Identify which cell holds the provided text, then report its [x, y] central coordinate. 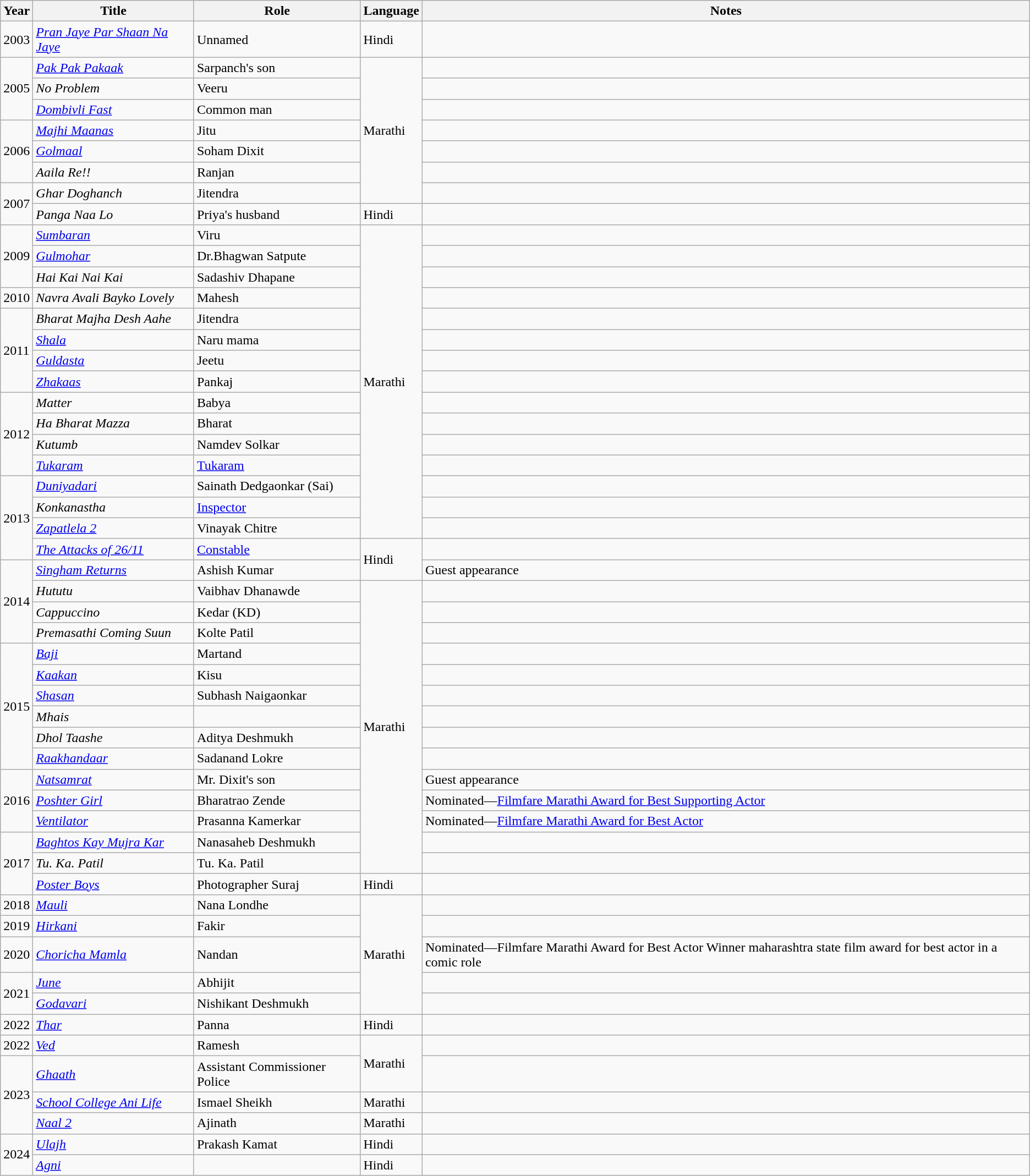
Bharat [277, 424]
Dombivli Fast [113, 109]
2005 [17, 89]
Abhijit [277, 983]
Panna [277, 1025]
Babya [277, 403]
Premasathi Coming Suun [113, 633]
Navra Avali Bayko Lovely [113, 298]
Thar [113, 1025]
Choricha Mamla [113, 954]
Ved [113, 1046]
2014 [17, 601]
Aditya Deshmukh [277, 738]
2019 [17, 926]
Nominated—Filmfare Marathi Award for Best Supporting Actor [726, 800]
Kolte Patil [277, 633]
Kedar (KD) [277, 612]
Viru [277, 235]
Ulajh [113, 1144]
Konkanastha [113, 507]
Agni [113, 1165]
Mhais [113, 717]
Prasanna Kamerkar [277, 821]
Mahesh [277, 298]
Matter [113, 403]
2018 [17, 905]
Ashish Kumar [277, 570]
Nominated—Filmfare Marathi Award for Best Actor Winner maharashtra state film award for best actor in a comic role [726, 954]
Language [391, 11]
Zapatlela 2 [113, 528]
Baji [113, 654]
Kaakan [113, 675]
Ha Bharat Mazza [113, 424]
Hirkani [113, 926]
2006 [17, 151]
Ajinath [277, 1123]
Subhash Naigaonkar [277, 696]
2012 [17, 434]
Martand [277, 654]
Kisu [277, 675]
Unnamed [277, 40]
2015 [17, 706]
Ventilator [113, 821]
Fakir [277, 926]
Mauli [113, 905]
Jitu [277, 130]
Pak Pak Pakaak [113, 68]
Year [17, 11]
Photographer Suraj [277, 884]
Jeetu [277, 361]
Veeru [277, 89]
Kutumb [113, 444]
Nana Londhe [277, 905]
2007 [17, 204]
Gulmohar [113, 256]
Nanasaheb Deshmukh [277, 842]
Naal 2 [113, 1123]
Shasan [113, 696]
Pran Jaye Par Shaan Na Jaye [113, 40]
2020 [17, 954]
2016 [17, 800]
Panga Naa Lo [113, 214]
2021 [17, 993]
Nominated—Filmfare Marathi Award for Best Actor [726, 821]
Priya's husband [277, 214]
Sadashiv Dhapane [277, 277]
Golmaal [113, 151]
Constable [277, 549]
Prakash Kamat [277, 1144]
Natsamrat [113, 779]
Nishikant Deshmukh [277, 1004]
Bharatrao Zende [277, 800]
Aaila Re!! [113, 172]
No Problem [113, 89]
Common man [277, 109]
2023 [17, 1095]
Godavari [113, 1004]
Namdev Solkar [277, 444]
Dr.Bhagwan Satpute [277, 256]
Guldasta [113, 361]
Duniyadari [113, 486]
Pankaj [277, 382]
Raakhandaar [113, 759]
Bharat Majha Desh Aahe [113, 319]
Ismael Sheikh [277, 1102]
2009 [17, 256]
June [113, 983]
Naru mama [277, 340]
Poshter Girl [113, 800]
Role [277, 11]
School College Ani Life [113, 1102]
Title [113, 11]
2024 [17, 1155]
Ghaath [113, 1074]
Shala [113, 340]
Vaibhav Dhanawde [277, 591]
Baghtos Kay Mujra Kar [113, 842]
Sadanand Lokre [277, 759]
Hai Kai Nai Kai [113, 277]
2017 [17, 863]
Cappuccino [113, 612]
Zhakaas [113, 382]
Notes [726, 11]
2013 [17, 518]
Dhol Taashe [113, 738]
Sainath Dedgaonkar (Sai) [277, 486]
Vinayak Chitre [277, 528]
Sarpanch's son [277, 68]
Poster Boys [113, 884]
The Attacks of 26/11 [113, 549]
Majhi Maanas [113, 130]
Ghar Doghanch [113, 193]
Soham Dixit [277, 151]
2003 [17, 40]
2011 [17, 350]
2010 [17, 298]
Hututu [113, 591]
Assistant Commissioner Police [277, 1074]
Sumbaran [113, 235]
Singham Returns [113, 570]
Inspector [277, 507]
Ramesh [277, 1046]
Ranjan [277, 172]
Nandan [277, 954]
Mr. Dixit's son [277, 779]
